Return the [x, y] coordinate for the center point of the cell that contains the specified text.  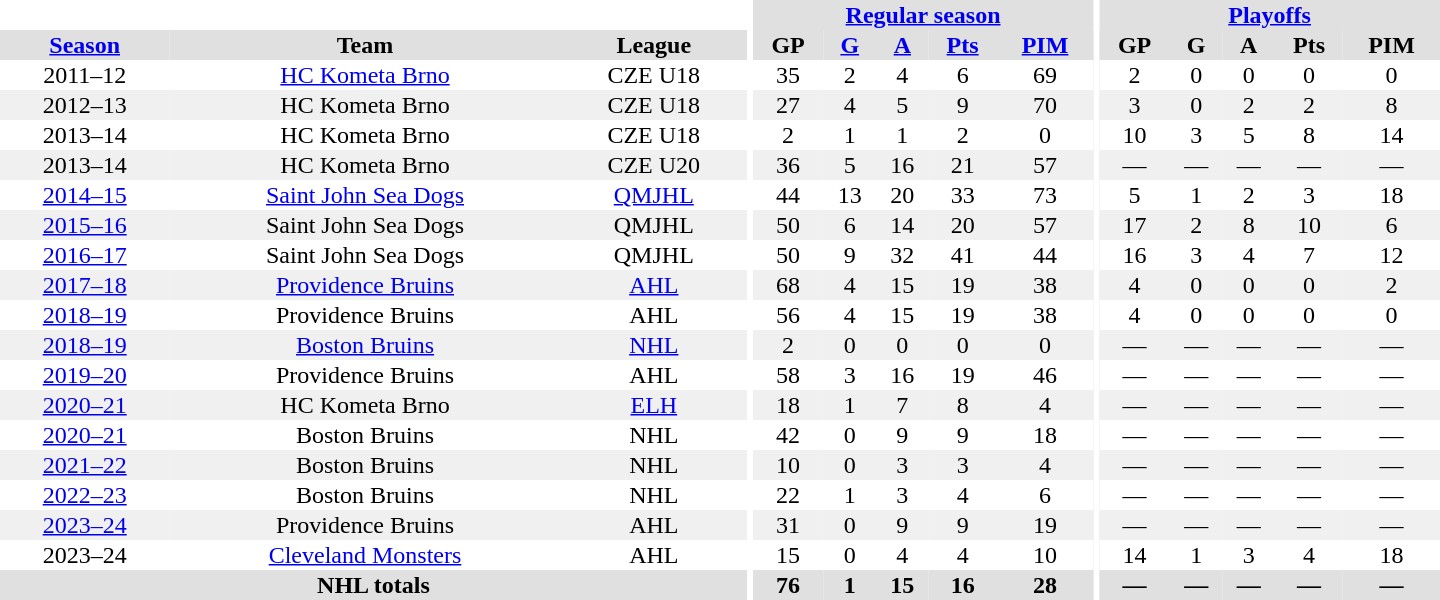
ELH [654, 405]
36 [788, 165]
2015–16 [84, 225]
Team [364, 45]
2011–12 [84, 75]
68 [788, 285]
Regular season [924, 15]
56 [788, 315]
2022–23 [84, 495]
73 [1046, 195]
70 [1046, 105]
27 [788, 105]
33 [963, 195]
2014–15 [84, 195]
58 [788, 375]
Season [84, 45]
2016–17 [84, 255]
28 [1046, 585]
31 [788, 525]
Cleveland Monsters [364, 555]
35 [788, 75]
41 [963, 255]
2012–13 [84, 105]
12 [1392, 255]
Playoffs [1270, 15]
17 [1134, 225]
21 [963, 165]
42 [788, 435]
2017–18 [84, 285]
League [654, 45]
CZE U20 [654, 165]
46 [1046, 375]
69 [1046, 75]
32 [902, 255]
2021–22 [84, 465]
13 [850, 195]
NHL totals [374, 585]
76 [788, 585]
22 [788, 495]
2019–20 [84, 375]
